Extract the [X, Y] coordinate from the center of the cell holding the provided text.  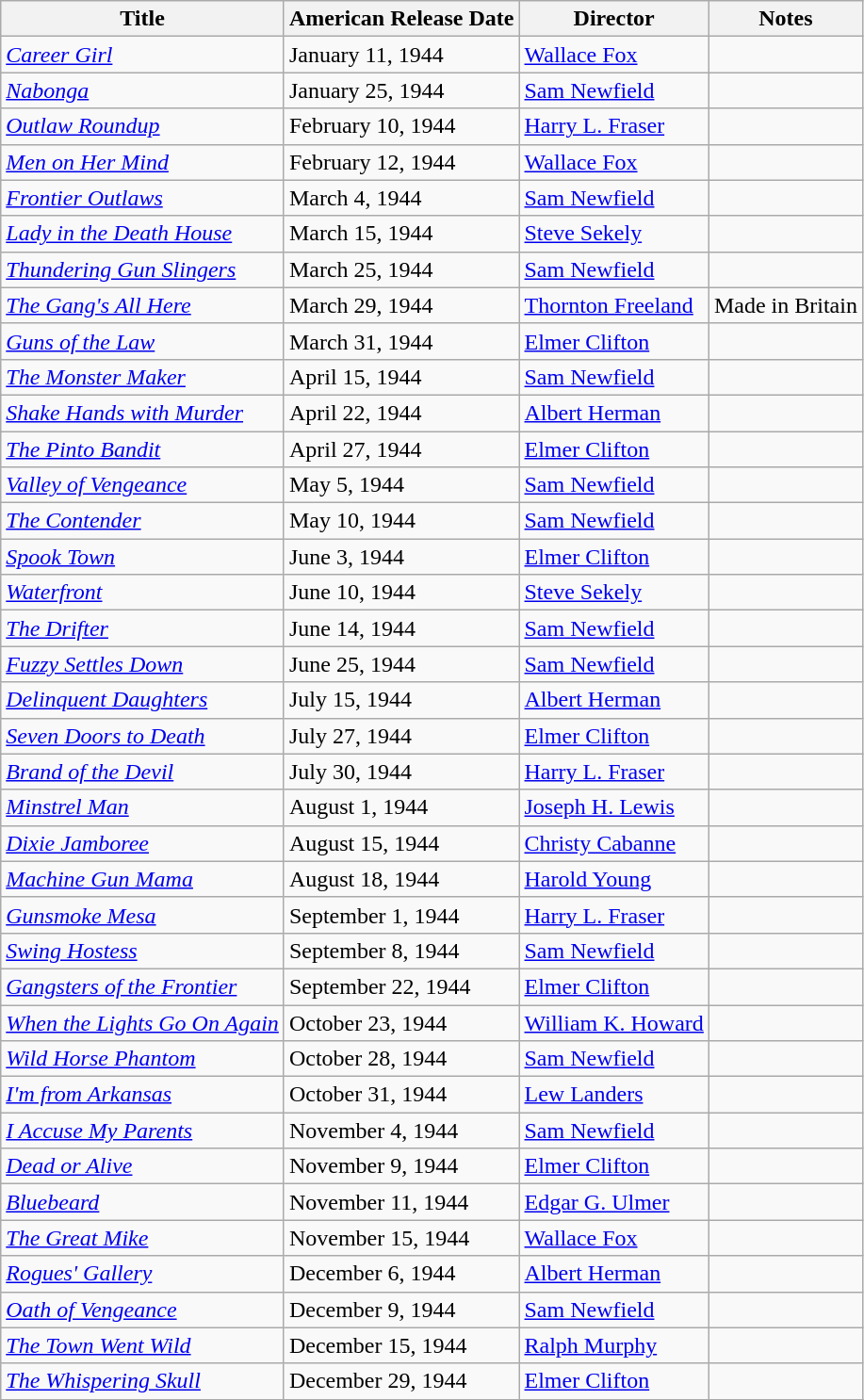
August 1, 1944 [401, 807]
March 4, 1944 [401, 198]
June 10, 1944 [401, 593]
November 9, 1944 [401, 1166]
Harold Young [614, 879]
August 18, 1944 [401, 879]
December 9, 1944 [401, 1310]
June 3, 1944 [401, 557]
Minstrel Man [143, 807]
April 15, 1944 [401, 377]
July 27, 1944 [401, 736]
Career Girl [143, 55]
The Great Mike [143, 1238]
Nabonga [143, 90]
Director [614, 19]
Thornton Freeland [614, 305]
April 22, 1944 [401, 413]
Made in Britain [786, 305]
May 5, 1944 [401, 485]
Lew Landers [614, 1095]
March 31, 1944 [401, 341]
March 25, 1944 [401, 269]
Edgar G. Ulmer [614, 1202]
Wild Horse Phantom [143, 1059]
March 15, 1944 [401, 234]
July 15, 1944 [401, 700]
Gangsters of the Frontier [143, 986]
Gunsmoke Mesa [143, 915]
Christy Cabanne [614, 843]
December 29, 1944 [401, 1381]
When the Lights Go On Again [143, 1022]
February 10, 1944 [401, 126]
May 10, 1944 [401, 521]
September 1, 1944 [401, 915]
February 12, 1944 [401, 162]
American Release Date [401, 19]
The Drifter [143, 628]
June 25, 1944 [401, 664]
November 11, 1944 [401, 1202]
The Gang's All Here [143, 305]
Oath of Vengeance [143, 1310]
October 31, 1944 [401, 1095]
Swing Hostess [143, 951]
January 11, 1944 [401, 55]
Frontier Outlaws [143, 198]
Ralph Murphy [614, 1345]
Fuzzy Settles Down [143, 664]
November 15, 1944 [401, 1238]
Dead or Alive [143, 1166]
Rogues' Gallery [143, 1274]
Valley of Vengeance [143, 485]
The Contender [143, 521]
Joseph H. Lewis [614, 807]
Shake Hands with Murder [143, 413]
January 25, 1944 [401, 90]
July 30, 1944 [401, 772]
I Accuse My Parents [143, 1131]
The Whispering Skull [143, 1381]
Bluebeard [143, 1202]
December 15, 1944 [401, 1345]
October 23, 1944 [401, 1022]
I'm from Arkansas [143, 1095]
The Monster Maker [143, 377]
October 28, 1944 [401, 1059]
Delinquent Daughters [143, 700]
Dixie Jamboree [143, 843]
The Pinto Bandit [143, 449]
March 29, 1944 [401, 305]
Brand of the Devil [143, 772]
Thundering Gun Slingers [143, 269]
Guns of the Law [143, 341]
September 22, 1944 [401, 986]
Machine Gun Mama [143, 879]
April 27, 1944 [401, 449]
Outlaw Roundup [143, 126]
September 8, 1944 [401, 951]
Notes [786, 19]
Waterfront [143, 593]
November 4, 1944 [401, 1131]
The Town Went Wild [143, 1345]
Men on Her Mind [143, 162]
Lady in the Death House [143, 234]
December 6, 1944 [401, 1274]
Seven Doors to Death [143, 736]
Title [143, 19]
June 14, 1944 [401, 628]
August 15, 1944 [401, 843]
Spook Town [143, 557]
William K. Howard [614, 1022]
